Output the [X, Y] coordinate of the center of the cell containing the given text.  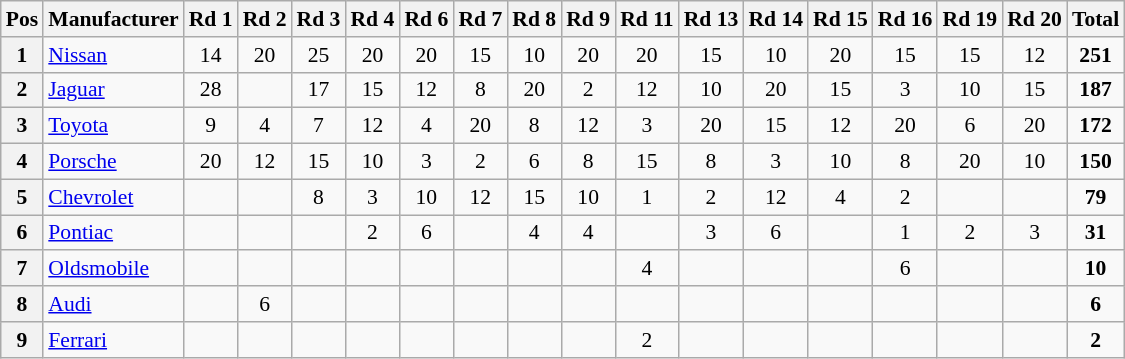
Rd 11 [647, 19]
Nissan [113, 55]
Rd 8 [534, 19]
Jaguar [113, 90]
14 [211, 55]
17 [319, 90]
Rd 14 [776, 19]
Toyota [113, 126]
Rd 7 [480, 19]
31 [1096, 233]
Rd 16 [906, 19]
Manufacturer [113, 19]
79 [1096, 197]
Audi [113, 304]
Rd 9 [588, 19]
251 [1096, 55]
Rd 13 [712, 19]
Rd 1 [211, 19]
Rd 6 [426, 19]
Rd 4 [372, 19]
172 [1096, 126]
28 [211, 90]
5 [22, 197]
Chevrolet [113, 197]
150 [1096, 162]
25 [319, 55]
Pontiac [113, 233]
Pos [22, 19]
Rd 19 [970, 19]
Total [1096, 19]
187 [1096, 90]
Ferrari [113, 340]
Rd 2 [265, 19]
Rd 20 [1034, 19]
Rd 3 [319, 19]
Porsche [113, 162]
Oldsmobile [113, 269]
Rd 15 [840, 19]
